Pinpoint the cell where the given text exists, returning its (x, y) midpoint coordinate. 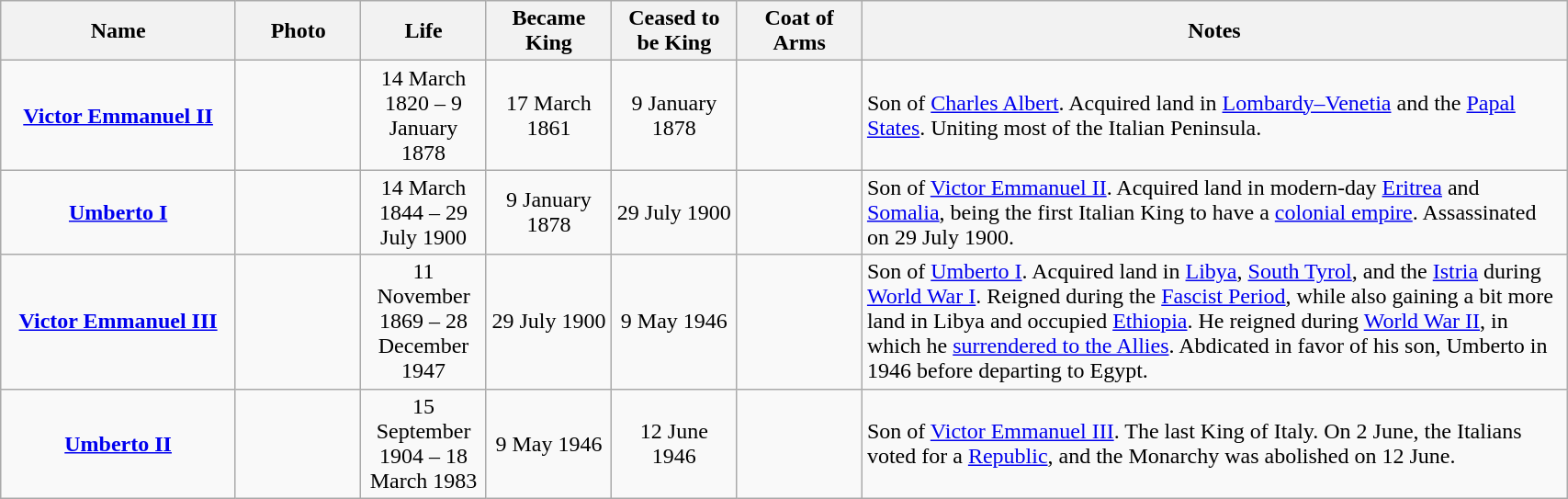
14 March 1820 – 9 January 1878 (423, 116)
Name (118, 31)
Ceased to be King (674, 31)
15 September 1904 – 18 March 1983 (423, 443)
Notes (1214, 31)
Son of Charles Albert. Acquired land in Lombardy–Venetia and the Papal States. Uniting most of the Italian Peninsula. (1214, 116)
Photo (298, 31)
14 March 1844 – 29 July 1900 (423, 212)
11 November 1869 – 28 December 1947 (423, 322)
Victor Emmanuel II (118, 116)
12 June 1946 (674, 443)
17 March 1861 (548, 116)
Life (423, 31)
Son of Victor Emmanuel III. The last King of Italy. On 2 June, the Italians voted for a Republic, and the Monarchy was abolished on 12 June. (1214, 443)
Umberto II (118, 443)
Coat of Arms (799, 31)
Umberto I (118, 212)
Became King (548, 31)
Victor Emmanuel III (118, 322)
